From the cell containing the given text, extract its center point as (X, Y) coordinate. 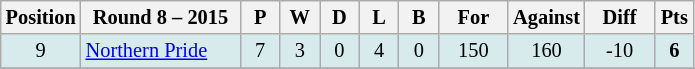
W (300, 17)
D (340, 17)
Position (41, 17)
Northern Pride (161, 51)
For (474, 17)
L (379, 17)
6 (674, 51)
Diff (620, 17)
B (419, 17)
4 (379, 51)
Against (546, 17)
7 (260, 51)
9 (41, 51)
160 (546, 51)
150 (474, 51)
Pts (674, 17)
3 (300, 51)
-10 (620, 51)
P (260, 17)
Round 8 – 2015 (161, 17)
